Find where the given text appears and provide that cell's center as [X, Y] coordinate. 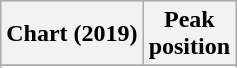
Peakposition [189, 34]
Chart (2019) [72, 34]
